Output the (X, Y) coordinate of the center of the cell containing the given text.  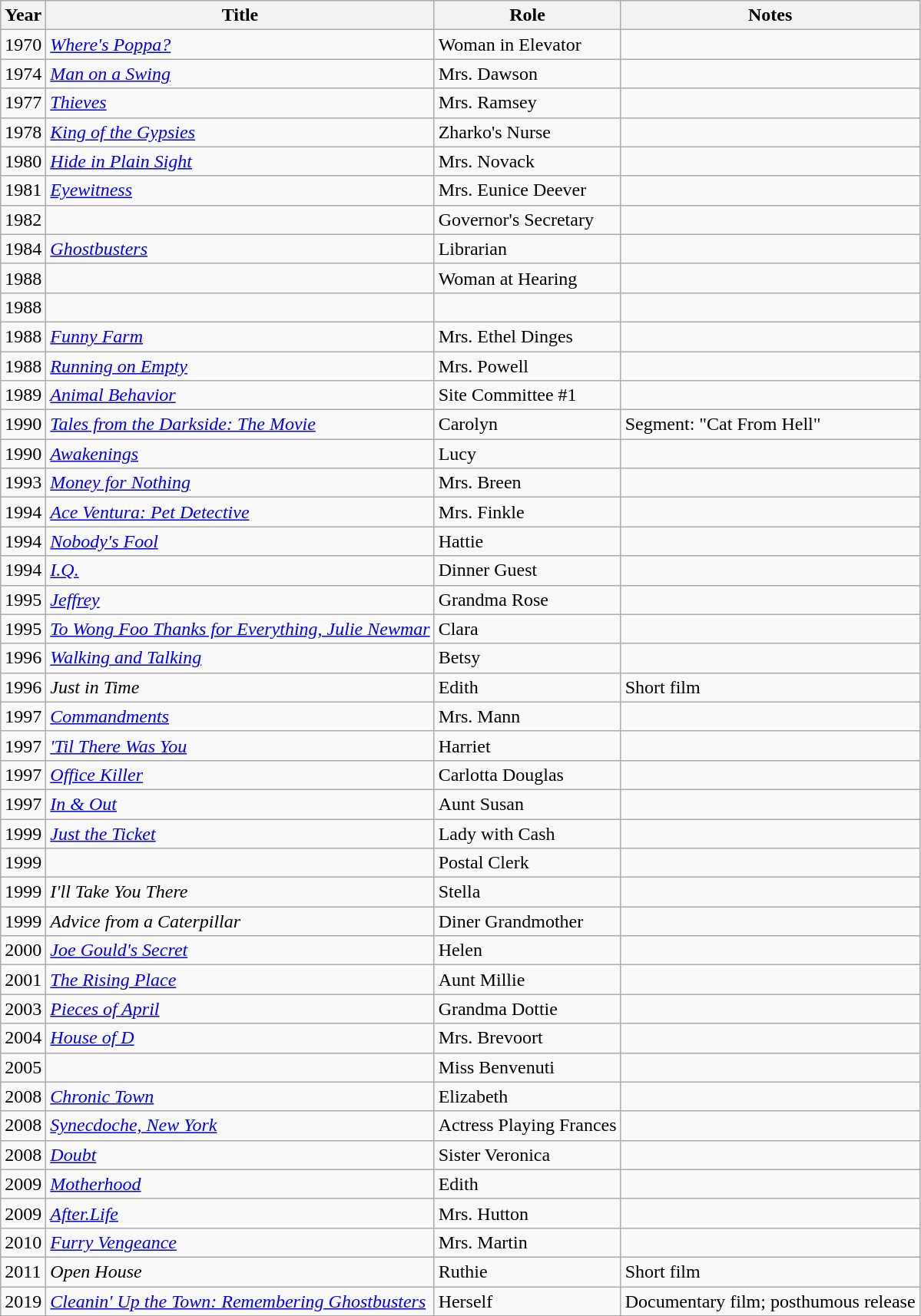
Ruthie (527, 1271)
Librarian (527, 249)
Hide in Plain Sight (240, 161)
In & Out (240, 804)
Pieces of April (240, 1009)
Woman at Hearing (527, 278)
Funny Farm (240, 336)
Tales from the Darkside: The Movie (240, 425)
Documentary film; posthumous release (770, 1301)
Hattie (527, 541)
Lady with Cash (527, 833)
Notes (770, 15)
Dinner Guest (527, 570)
Ghostbusters (240, 249)
Animal Behavior (240, 395)
Man on a Swing (240, 74)
Mrs. Brevoort (527, 1038)
Helen (527, 951)
1984 (23, 249)
Herself (527, 1301)
Commandments (240, 716)
Mrs. Hutton (527, 1213)
Jeffrey (240, 600)
1993 (23, 483)
House of D (240, 1038)
Betsy (527, 658)
Carlotta Douglas (527, 775)
Advice from a Caterpillar (240, 921)
Joe Gould's Secret (240, 951)
Ace Ventura: Pet Detective (240, 512)
King of the Gypsies (240, 132)
Site Committee #1 (527, 395)
Eyewitness (240, 190)
Sister Veronica (527, 1155)
I.Q. (240, 570)
Harriet (527, 746)
Furry Vengeance (240, 1242)
1989 (23, 395)
Woman in Elevator (527, 45)
2005 (23, 1067)
Just the Ticket (240, 833)
Grandma Rose (527, 600)
Elizabeth (527, 1096)
Carolyn (527, 425)
2011 (23, 1271)
Mrs. Breen (527, 483)
1974 (23, 74)
Where's Poppa? (240, 45)
Walking and Talking (240, 658)
Just in Time (240, 687)
Mrs. Powell (527, 366)
Motherhood (240, 1184)
1970 (23, 45)
Title (240, 15)
2004 (23, 1038)
2000 (23, 951)
Actress Playing Frances (527, 1126)
2003 (23, 1009)
2019 (23, 1301)
Synecdoche, New York (240, 1126)
Thieves (240, 103)
Open House (240, 1271)
Clara (527, 629)
Running on Empty (240, 366)
Segment: "Cat From Hell" (770, 425)
Chronic Town (240, 1096)
Mrs. Mann (527, 716)
'Til There Was You (240, 746)
Role (527, 15)
1978 (23, 132)
Office Killer (240, 775)
Nobody's Fool (240, 541)
Diner Grandmother (527, 921)
Aunt Millie (527, 980)
Mrs. Novack (527, 161)
Mrs. Ethel Dinges (527, 336)
2010 (23, 1242)
1980 (23, 161)
I'll Take You There (240, 892)
Grandma Dottie (527, 1009)
Doubt (240, 1155)
Money for Nothing (240, 483)
Mrs. Finkle (527, 512)
Zharko's Nurse (527, 132)
Awakenings (240, 454)
Mrs. Ramsey (527, 103)
2001 (23, 980)
After.Life (240, 1213)
1977 (23, 103)
Year (23, 15)
Governor's Secretary (527, 220)
Miss Benvenuti (527, 1067)
The Rising Place (240, 980)
Mrs. Dawson (527, 74)
Aunt Susan (527, 804)
1981 (23, 190)
Lucy (527, 454)
Stella (527, 892)
Postal Clerk (527, 863)
Mrs. Martin (527, 1242)
To Wong Foo Thanks for Everything, Julie Newmar (240, 629)
1982 (23, 220)
Mrs. Eunice Deever (527, 190)
Cleanin' Up the Town: Remembering Ghostbusters (240, 1301)
